Locate the cell with the specified text and output its (X, Y) center coordinate. 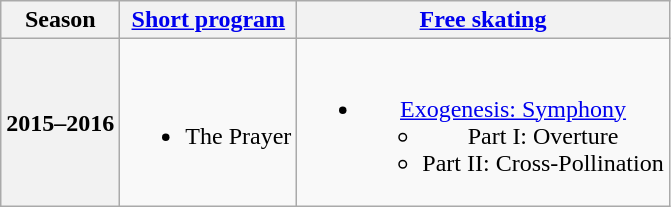
2015–2016 (60, 122)
Exogenesis: Symphony Part I: OverturePart II: Cross-Pollination (483, 122)
Free skating (483, 20)
Short program (208, 20)
Season (60, 20)
The Prayer (208, 122)
